Extract the (x, y) coordinate from the center of the cell holding the provided text.  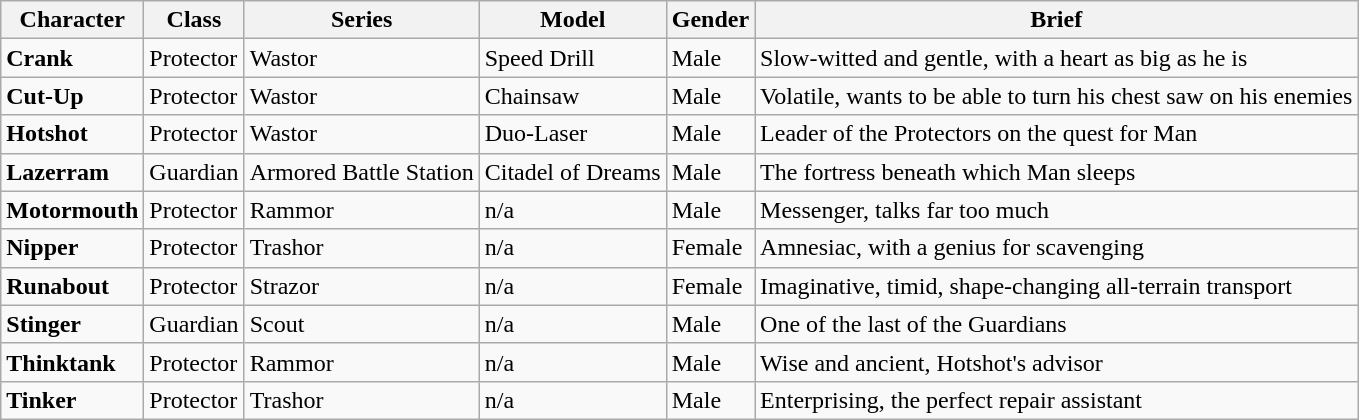
Messenger, talks far too much (1056, 210)
Class (194, 20)
Scout (362, 324)
Leader of the Protectors on the quest for Man (1056, 134)
Model (572, 20)
Lazerram (72, 172)
Volatile, wants to be able to turn his chest saw on his enemies (1056, 96)
Thinktank (72, 362)
Amnesiac, with a genius for scavenging (1056, 248)
Cut-Up (72, 96)
Citadel of Dreams (572, 172)
Series (362, 20)
Crank (72, 58)
Motormouth (72, 210)
Strazor (362, 286)
Tinker (72, 400)
Slow-witted and gentle, with a heart as big as he is (1056, 58)
The fortress beneath which Man sleeps (1056, 172)
Stinger (72, 324)
Chainsaw (572, 96)
Imaginative, timid, shape-changing all-terrain transport (1056, 286)
Gender (710, 20)
Runabout (72, 286)
One of the last of the Guardians (1056, 324)
Duo-Laser (572, 134)
Wise and ancient, Hotshot's advisor (1056, 362)
Nipper (72, 248)
Hotshot (72, 134)
Brief (1056, 20)
Enterprising, the perfect repair assistant (1056, 400)
Armored Battle Station (362, 172)
Speed Drill (572, 58)
Character (72, 20)
